From the cell containing the given text, extract its center point as (x, y) coordinate. 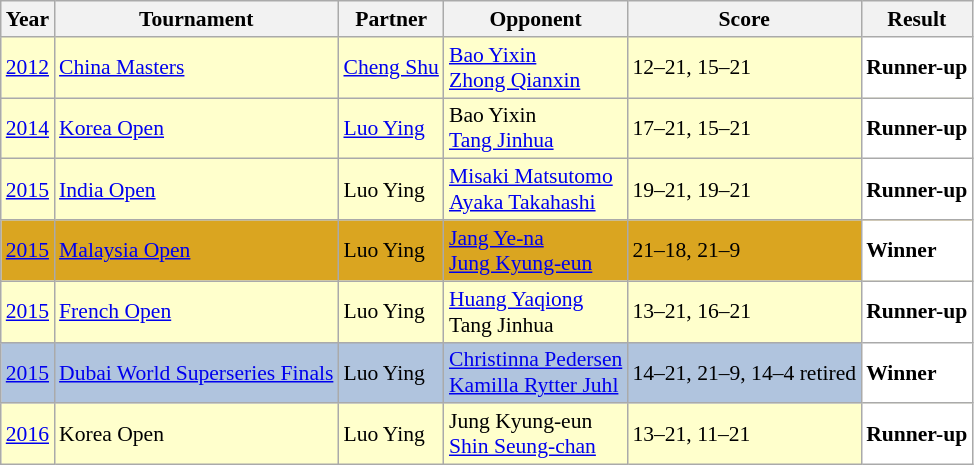
12–21, 15–21 (744, 68)
Christinna Pedersen Kamilla Rytter Juhl (536, 372)
China Masters (196, 68)
2014 (28, 128)
French Open (196, 312)
Bao Yixin Tang Jinhua (536, 128)
Score (744, 19)
19–21, 19–21 (744, 190)
Opponent (536, 19)
India Open (196, 190)
Partner (390, 19)
Bao Yixin Zhong Qianxin (536, 68)
14–21, 21–9, 14–4 retired (744, 372)
Year (28, 19)
13–21, 11–21 (744, 434)
Jang Ye-na Jung Kyung-eun (536, 250)
Cheng Shu (390, 68)
Malaysia Open (196, 250)
Dubai World Superseries Finals (196, 372)
Misaki Matsutomo Ayaka Takahashi (536, 190)
21–18, 21–9 (744, 250)
Result (916, 19)
Jung Kyung-eun Shin Seung-chan (536, 434)
17–21, 15–21 (744, 128)
Tournament (196, 19)
2012 (28, 68)
13–21, 16–21 (744, 312)
Huang Yaqiong Tang Jinhua (536, 312)
2016 (28, 434)
